From the cell containing the given text, extract its center point as (X, Y) coordinate. 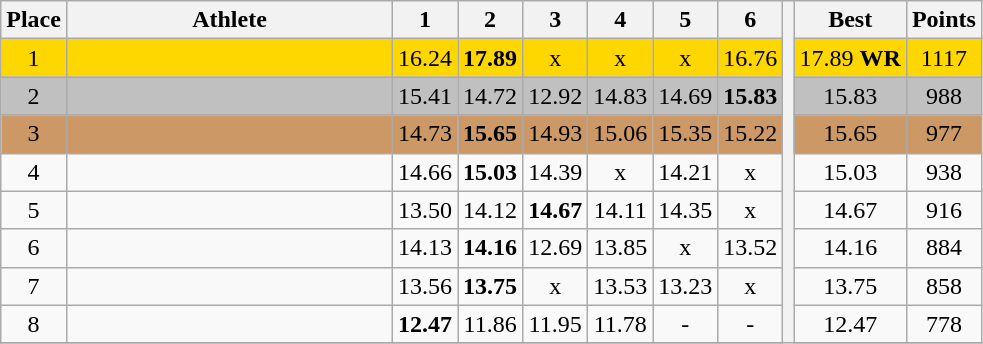
14.13 (426, 248)
14.21 (686, 172)
15.41 (426, 96)
13.50 (426, 210)
Place (34, 20)
14.39 (556, 172)
14.12 (490, 210)
17.89 (490, 58)
Best (850, 20)
16.76 (750, 58)
15.22 (750, 134)
12.92 (556, 96)
16.24 (426, 58)
884 (944, 248)
1117 (944, 58)
977 (944, 134)
14.73 (426, 134)
13.52 (750, 248)
7 (34, 286)
Athlete (229, 20)
14.93 (556, 134)
13.23 (686, 286)
Points (944, 20)
13.85 (620, 248)
8 (34, 324)
14.69 (686, 96)
778 (944, 324)
13.53 (620, 286)
14.66 (426, 172)
14.72 (490, 96)
14.35 (686, 210)
11.86 (490, 324)
938 (944, 172)
916 (944, 210)
15.06 (620, 134)
11.95 (556, 324)
12.69 (556, 248)
858 (944, 286)
17.89 WR (850, 58)
14.83 (620, 96)
988 (944, 96)
13.56 (426, 286)
14.11 (620, 210)
11.78 (620, 324)
15.35 (686, 134)
